Provide the (X, Y) coordinate of the cell's center where the given text is located.  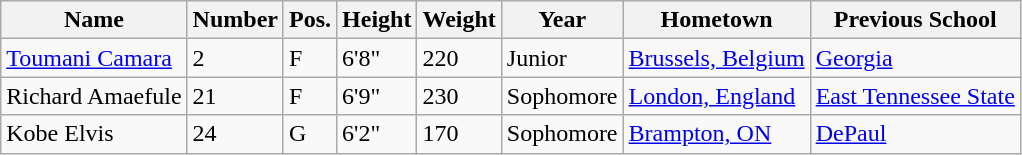
Height (377, 20)
Richard Amaefule (94, 96)
21 (235, 96)
Junior (562, 58)
6'2" (377, 134)
Name (94, 20)
Hometown (716, 20)
Brampton, ON (716, 134)
Number (235, 20)
170 (459, 134)
Georgia (915, 58)
London, England (716, 96)
6'9" (377, 96)
Weight (459, 20)
Brussels, Belgium (716, 58)
Previous School (915, 20)
Toumani Camara (94, 58)
Pos. (310, 20)
2 (235, 58)
230 (459, 96)
220 (459, 58)
Year (562, 20)
DePaul (915, 134)
Kobe Elvis (94, 134)
East Tennessee State (915, 96)
G (310, 134)
24 (235, 134)
6'8" (377, 58)
